Extract the (X, Y) coordinate from the center of the cell holding the provided text.  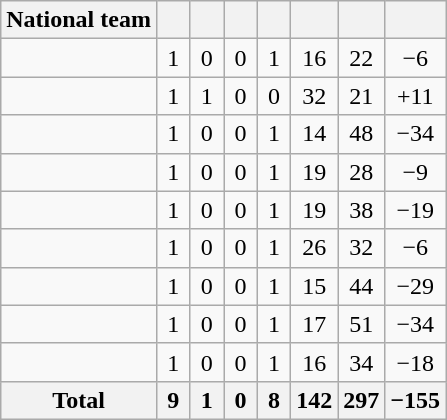
−29 (416, 286)
21 (362, 96)
22 (362, 58)
National team (79, 20)
297 (362, 400)
34 (362, 362)
−9 (416, 172)
−19 (416, 210)
Total (79, 400)
14 (314, 134)
26 (314, 248)
51 (362, 324)
17 (314, 324)
44 (362, 286)
28 (362, 172)
+11 (416, 96)
9 (173, 400)
142 (314, 400)
38 (362, 210)
−155 (416, 400)
15 (314, 286)
−18 (416, 362)
48 (362, 134)
8 (274, 400)
